Search for the cell housing the specified text and yield its (x, y) center coordinate. 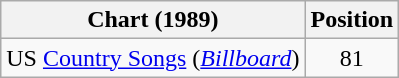
81 (352, 58)
US Country Songs (Billboard) (153, 58)
Position (352, 20)
Chart (1989) (153, 20)
